Search for the cell housing the specified text and yield its [x, y] center coordinate. 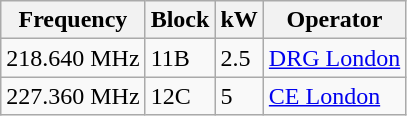
Block [180, 20]
Operator [334, 20]
5 [239, 96]
11B [180, 58]
227.360 MHz [73, 96]
Frequency [73, 20]
12C [180, 96]
CE London [334, 96]
218.640 MHz [73, 58]
kW [239, 20]
2.5 [239, 58]
DRG London [334, 58]
